Return the [x, y] coordinate for the center point of the cell that contains the specified text.  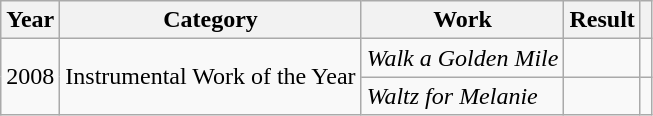
Category [210, 20]
Waltz for Melanie [462, 96]
Work [462, 20]
Instrumental Work of the Year [210, 77]
2008 [30, 77]
Walk a Golden Mile [462, 58]
Result [602, 20]
Year [30, 20]
